For the text-containing cell, return its midpoint in [x, y] coordinate format. 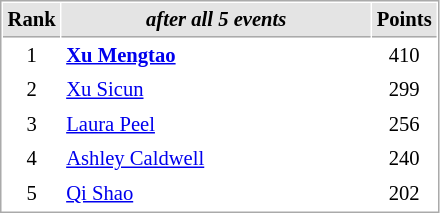
4 [32, 158]
Points [404, 20]
2 [32, 90]
Xu Sicun [216, 90]
Xu Mengtao [216, 56]
240 [404, 158]
Rank [32, 20]
after all 5 events [216, 20]
299 [404, 90]
256 [404, 124]
Qi Shao [216, 194]
1 [32, 56]
3 [32, 124]
Ashley Caldwell [216, 158]
Laura Peel [216, 124]
410 [404, 56]
202 [404, 194]
5 [32, 194]
